Detect which cell encompasses the target text, then output its (X, Y) center coordinate. 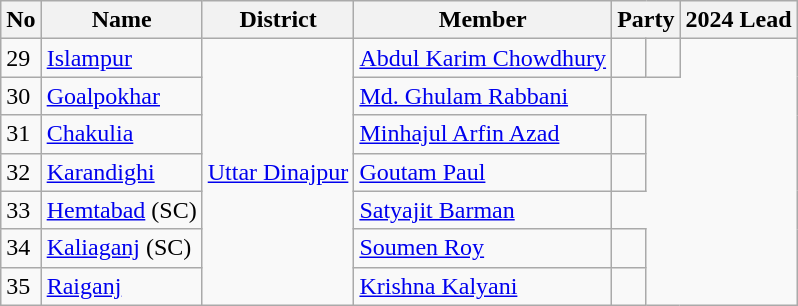
Kaliaganj (SC) (122, 248)
Chakulia (122, 134)
Islampur (122, 58)
District (278, 20)
Karandighi (122, 172)
32 (21, 172)
Hemtabad (SC) (122, 210)
Party (646, 20)
Abdul Karim Chowdhury (483, 58)
30 (21, 96)
29 (21, 58)
Md. Ghulam Rabbani (483, 96)
Goutam Paul (483, 172)
Name (122, 20)
35 (21, 286)
33 (21, 210)
Krishna Kalyani (483, 286)
Soumen Roy (483, 248)
2024 Lead (738, 20)
Goalpokhar (122, 96)
No (21, 20)
Member (483, 20)
31 (21, 134)
Satyajit Barman (483, 210)
Raiganj (122, 286)
Uttar Dinajpur (278, 172)
Minhajul Arfin Azad (483, 134)
34 (21, 248)
